Scan for the cell matching the given text and deliver its [x, y] coordinate at center. 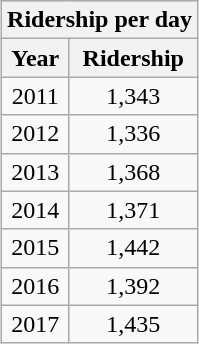
Ridership [134, 58]
1,336 [134, 134]
1,392 [134, 286]
1,343 [134, 96]
2012 [36, 134]
2017 [36, 324]
2014 [36, 210]
1,442 [134, 248]
Year [36, 58]
2013 [36, 172]
1,368 [134, 172]
2015 [36, 248]
2016 [36, 286]
Ridership per day [100, 20]
1,371 [134, 210]
1,435 [134, 324]
2011 [36, 96]
